Return (x, y) of the center of cell containing provided text 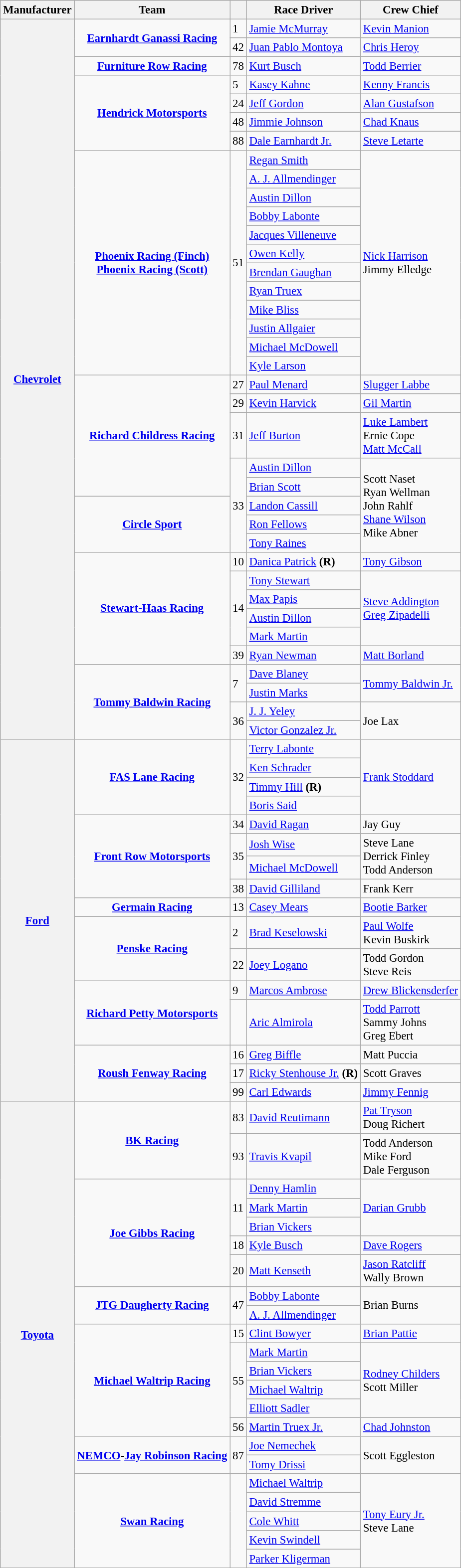
Carl Edwards (303, 1092)
Frank Stoddard (410, 777)
Brendan Gaughan (303, 272)
Owen Kelly (303, 254)
78 (238, 66)
Richard Childress Racing (152, 436)
Steve Lane Derrick Finley Todd Anderson (410, 856)
Joey Logano (303, 965)
Brian Burns (410, 1305)
20 (238, 1270)
Front Row Motorsports (152, 857)
24 (238, 104)
Scott Naset Ryan Wellman John Rahlf Shane Wilson Mike Abner (410, 506)
Max Papis (303, 599)
31 (238, 436)
Gil Martin (410, 403)
34 (238, 824)
42 (238, 47)
83 (238, 1118)
Matt Borland (410, 656)
Kevin Swindell (303, 1540)
Parker Kligerman (303, 1559)
Tony Eury Jr. Steve Lane (410, 1521)
17 (238, 1073)
Chevrolet (37, 380)
Joe Nemechek (303, 1446)
Joe Gibbs Racing (152, 1233)
Furniture Row Racing (152, 66)
Martin Truex Jr. (303, 1427)
Brad Keselowski (303, 932)
47 (238, 1305)
Kenny Francis (410, 85)
David Stremme (303, 1502)
87 (238, 1455)
Ryan Truex (303, 291)
Manufacturer (37, 10)
Swan Racing (152, 1521)
Kurt Busch (303, 66)
88 (238, 141)
Tommy Baldwin Jr. (410, 683)
BK Racing (152, 1140)
Steve Letarte (410, 141)
Chris Heroy (410, 47)
Greg Biffle (303, 1055)
Cole Whitt (303, 1521)
Danica Patrick (R) (303, 562)
Brian Pattie (410, 1334)
Rodney Childers Scott Miller (410, 1380)
Joe Lax (410, 721)
Terry Labonte (303, 749)
Roush Fenway Racing (152, 1074)
16 (238, 1055)
13 (238, 907)
Circle Sport (152, 524)
Travis Kvapil (303, 1157)
Tony Raines (303, 543)
Alan Gustafson (410, 104)
Justin Marks (303, 693)
Denny Hamlin (303, 1189)
11 (238, 1208)
Crew Chief (410, 10)
FAS Lane Racing (152, 777)
Penske Racing (152, 948)
Tony Stewart (303, 580)
Todd Berrier (410, 66)
Dave Rogers (410, 1245)
Bootie Barker (410, 907)
Chad Johnston (410, 1427)
Boris Said (303, 805)
Josh Wise (303, 845)
Team (152, 10)
Slugger Labbe (410, 385)
JTG Daugherty Racing (152, 1305)
33 (238, 506)
Kevin Manion (410, 29)
Nick Harrison Jimmy Elledge (410, 263)
Paul Menard (303, 385)
Mike Bliss (303, 310)
Matt Kenseth (303, 1270)
Jeff Burton (303, 436)
39 (238, 656)
Justin Allgaier (303, 329)
Phoenix Racing (Finch) Phoenix Racing (Scott) (152, 263)
J. J. Yeley (303, 711)
Jeff Gordon (303, 104)
5 (238, 85)
Scott Graves (410, 1073)
Kasey Kahne (303, 85)
David Ragan (303, 824)
Todd Gordon Steve Reis (410, 965)
Richard Petty Motorsports (152, 1013)
Jamie McMurray (303, 29)
Darian Grubb (410, 1208)
93 (238, 1157)
Kyle Busch (303, 1245)
51 (238, 263)
Race Driver (303, 10)
Earnhardt Ganassi Racing (152, 38)
Elliott Sadler (303, 1408)
48 (238, 122)
36 (238, 721)
Jacques Villeneuve (303, 235)
55 (238, 1380)
Timmy Hill (R) (303, 787)
Paul Wolfe Kevin Buskirk (410, 932)
38 (238, 888)
Kevin Harvick (303, 403)
Jay Guy (410, 824)
Frank Kerr (410, 888)
1 (238, 29)
Aric Almirola (303, 1023)
27 (238, 385)
18 (238, 1245)
Stewart-Haas Racing (152, 609)
32 (238, 777)
Kyle Larson (303, 366)
Tony Gibson (410, 562)
22 (238, 965)
David Reutimann (303, 1118)
David Gilliland (303, 888)
Tommy Baldwin Racing (152, 702)
Jimmie Johnson (303, 122)
Marcos Ambrose (303, 990)
Clint Bowyer (303, 1334)
Todd Anderson Mike Ford Dale Ferguson (410, 1157)
Jimmy Fennig (410, 1092)
Chad Knaus (410, 122)
Ryan Newman (303, 656)
Dave Blaney (303, 674)
Ricky Stenhouse Jr. (R) (303, 1073)
Ron Fellows (303, 524)
Luke Lambert Ernie Cope Matt McCall (410, 436)
Casey Mears (303, 907)
Jason Ratcliff Wally Brown (410, 1270)
35 (238, 856)
15 (238, 1334)
Brian Scott (303, 487)
99 (238, 1092)
Drew Blickensderfer (410, 990)
Todd Parrott Sammy Johns Greg Ebert (410, 1023)
Tomy Drissi (303, 1465)
Germain Racing (152, 907)
9 (238, 990)
Landon Cassill (303, 506)
Dale Earnhardt Jr. (303, 141)
Regan Smith (303, 160)
Ford (37, 921)
Ken Schrader (303, 768)
29 (238, 403)
14 (238, 608)
Matt Puccia (410, 1055)
10 (238, 562)
Michael Waltrip Racing (152, 1381)
Scott Eggleston (410, 1455)
56 (238, 1427)
Steve Addington Greg Zipadelli (410, 608)
Victor Gonzalez Jr. (303, 730)
7 (238, 683)
2 (238, 932)
NEMCO-Jay Robinson Racing (152, 1455)
Juan Pablo Montoya (303, 47)
Hendrick Motorsports (152, 113)
Pat Tryson Doug Richert (410, 1118)
Toyota (37, 1334)
